Return (X, Y) of the center of cell containing provided text 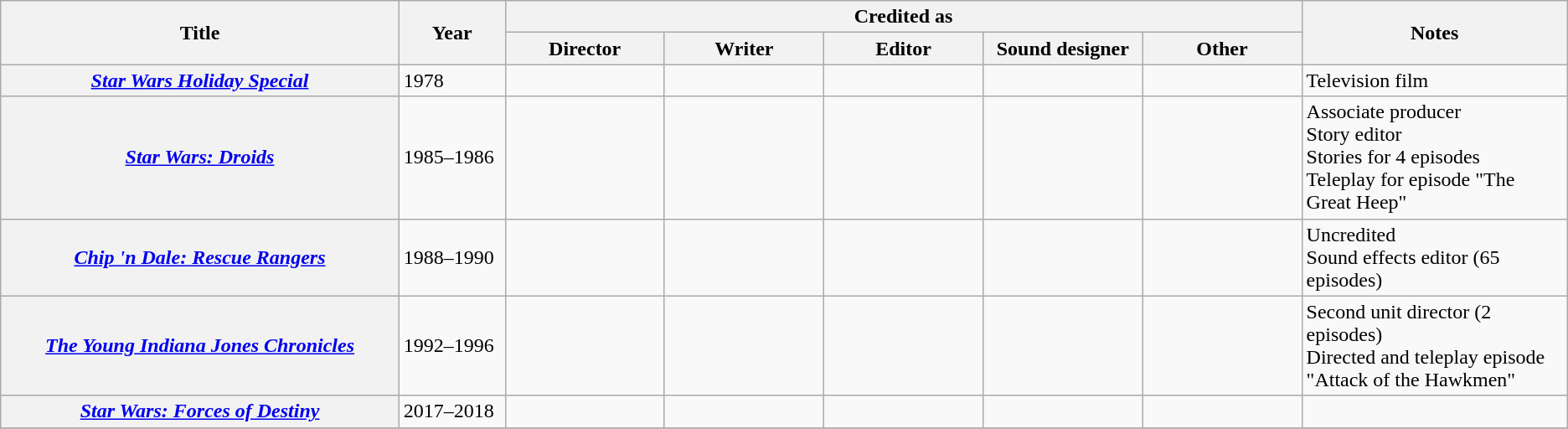
Editor (903, 49)
Writer (744, 49)
Star Wars: Droids (200, 158)
Star Wars Holiday Special (200, 80)
Notes (1434, 33)
Associate producerStory editorStories for 4 episodesTeleplay for episode "The Great Heep" (1434, 158)
Star Wars: Forces of Destiny (200, 411)
Television film (1434, 80)
1985–1986 (452, 158)
Director (585, 49)
Second unit director (2 episodes)Directed and teleplay episode "Attack of the Hawkmen" (1434, 345)
Chip 'n Dale: Rescue Rangers (200, 257)
Sound designer (1063, 49)
1978 (452, 80)
Title (200, 33)
2017–2018 (452, 411)
1988–1990 (452, 257)
UncreditedSound effects editor (65 episodes) (1434, 257)
The Young Indiana Jones Chronicles (200, 345)
Credited as (903, 17)
Year (452, 33)
Other (1222, 49)
1992–1996 (452, 345)
